Identify which cell holds the provided text, then report its [x, y] central coordinate. 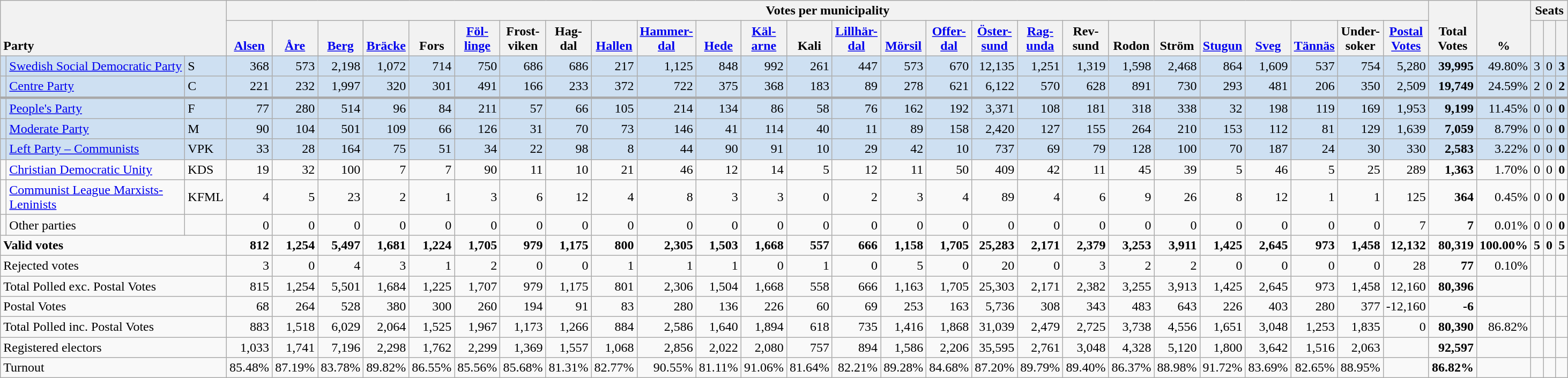
9,199 [1453, 108]
Frost- viken [523, 39]
198 [1268, 108]
364 [1453, 197]
49.80% [1503, 66]
1,997 [341, 87]
735 [856, 327]
293 [1222, 87]
87.19% [295, 368]
1,894 [763, 327]
2,761 [1040, 347]
81 [1314, 129]
1,068 [614, 347]
58 [809, 108]
350 [1361, 87]
39,995 [1453, 66]
98 [568, 149]
Rodon [1131, 39]
22 [523, 149]
104 [295, 129]
146 [666, 129]
491 [477, 87]
1,835 [1361, 327]
260 [477, 307]
Total Polled exc. Postal Votes [114, 286]
83.78% [341, 368]
114 [763, 129]
3.22% [1503, 149]
100.00% [1503, 245]
Sveg [1268, 39]
2,479 [1040, 327]
84 [432, 108]
Turnout [114, 368]
Moderate Party [95, 129]
1,707 [477, 286]
730 [1177, 87]
864 [1222, 66]
3,371 [995, 108]
Offer- dal [949, 39]
0.10% [1503, 265]
% [1503, 28]
1,125 [666, 66]
1,967 [477, 327]
192 [949, 108]
528 [341, 307]
2,856 [666, 347]
812 [250, 245]
3,255 [1131, 286]
481 [1268, 87]
181 [1086, 108]
109 [386, 129]
377 [1361, 307]
Other parties [95, 225]
3,738 [1131, 327]
136 [718, 307]
1,609 [1268, 66]
343 [1086, 307]
1,163 [904, 286]
33 [250, 149]
3,253 [1131, 245]
2,206 [949, 347]
557 [809, 245]
158 [949, 129]
2,382 [1086, 286]
1,953 [1406, 108]
2,468 [1177, 66]
253 [904, 307]
300 [432, 307]
1,033 [250, 347]
82.21% [856, 368]
128 [1131, 149]
81.31% [568, 368]
14 [763, 169]
1,762 [432, 347]
20 [995, 265]
1,369 [523, 347]
S [206, 66]
206 [1314, 87]
25,303 [995, 286]
89.79% [1040, 368]
1,800 [1222, 347]
Christian Democratic Unity [95, 169]
Rag- unda [1040, 39]
992 [763, 66]
129 [1361, 129]
125 [1406, 197]
5,120 [1177, 347]
83.69% [1268, 368]
1,266 [568, 327]
1,225 [432, 286]
1,504 [718, 286]
89.28% [904, 368]
23 [341, 197]
60 [809, 307]
Swedish Social Democratic Party [95, 66]
44 [666, 149]
85.68% [523, 368]
169 [1361, 108]
12,160 [1406, 286]
815 [250, 286]
119 [1314, 108]
375 [718, 87]
40 [809, 129]
0.01% [1503, 225]
320 [386, 87]
848 [718, 66]
73 [614, 129]
1,224 [432, 245]
1,072 [386, 66]
127 [1040, 129]
126 [477, 129]
68 [250, 307]
2,509 [1406, 87]
92,597 [1453, 347]
80,319 [1453, 245]
722 [666, 87]
1,598 [1131, 66]
108 [1040, 108]
Registered electors [114, 347]
75 [386, 149]
11.45% [1503, 108]
-6 [1453, 307]
891 [1131, 87]
Alsen [250, 39]
2,379 [1086, 245]
1,416 [904, 327]
1,586 [904, 347]
643 [1177, 307]
Hag- dal [568, 39]
7,196 [341, 347]
81.11% [718, 368]
2,299 [477, 347]
12,132 [1406, 245]
1,158 [904, 245]
6,029 [341, 327]
Rejected votes [114, 265]
2,305 [666, 245]
86.37% [1131, 368]
5,736 [995, 307]
89.40% [1086, 368]
884 [614, 327]
7,059 [1453, 129]
501 [341, 129]
1,503 [718, 245]
1,253 [1314, 327]
39 [1177, 169]
Under- soker [1361, 39]
211 [477, 108]
Fors [432, 39]
12,135 [995, 66]
187 [1268, 149]
Total Votes [1453, 28]
3,642 [1268, 347]
85.56% [477, 368]
166 [523, 87]
Öster- sund [995, 39]
90.55% [666, 368]
194 [523, 307]
232 [295, 87]
Communist League Marxists-Leninists [95, 197]
35,595 [995, 347]
1,651 [1222, 327]
C [206, 87]
514 [341, 108]
483 [1131, 307]
Ström [1177, 39]
183 [809, 87]
1,639 [1406, 129]
Valid votes [114, 245]
214 [666, 108]
558 [809, 286]
86.55% [432, 368]
1.70% [1503, 169]
5,280 [1406, 66]
801 [614, 286]
1,516 [1314, 347]
85.48% [250, 368]
31,039 [995, 327]
1,251 [1040, 66]
105 [614, 108]
153 [1222, 129]
754 [1361, 66]
86 [763, 108]
1,684 [386, 286]
29 [856, 149]
Hallen [614, 39]
1,640 [718, 327]
Käl- arne [763, 39]
30 [1361, 149]
409 [995, 169]
Party [114, 28]
82.77% [614, 368]
82.65% [1314, 368]
800 [614, 245]
330 [1406, 149]
57 [523, 108]
Left Party – Communists [95, 149]
2,420 [995, 129]
Berg [341, 39]
0.45% [1503, 197]
618 [809, 327]
112 [1268, 129]
Bräcke [386, 39]
F [206, 108]
2,080 [763, 347]
24 [1314, 149]
M [206, 129]
31 [523, 129]
Föl- linge [477, 39]
19 [250, 169]
Total Polled inc. Postal Votes [114, 327]
Rev- sund [1086, 39]
80,390 [1453, 327]
89.82% [386, 368]
2,583 [1453, 149]
162 [904, 108]
25,283 [995, 245]
26 [1177, 197]
1,868 [949, 327]
Tännäs [1314, 39]
210 [1177, 129]
45 [1131, 169]
80,396 [1453, 286]
3,913 [1177, 286]
91.06% [763, 368]
217 [614, 66]
2,063 [1361, 347]
5,501 [341, 286]
Kali [809, 39]
164 [341, 149]
670 [949, 66]
VPK [206, 149]
2,298 [386, 347]
KDS [206, 169]
24.59% [1503, 87]
261 [809, 66]
88.98% [1177, 368]
3,911 [1177, 245]
1,518 [295, 327]
2,198 [341, 66]
50 [949, 169]
750 [477, 66]
1,681 [386, 245]
163 [949, 307]
96 [386, 108]
570 [1040, 87]
621 [949, 87]
4,328 [1131, 347]
1,173 [523, 327]
221 [250, 87]
1,741 [295, 347]
380 [386, 307]
289 [1406, 169]
1,525 [432, 327]
79 [1086, 149]
Seats [1549, 11]
51 [432, 149]
338 [1177, 108]
Centre Party [95, 87]
894 [856, 347]
155 [1086, 129]
21 [614, 169]
2,725 [1086, 327]
4,556 [1177, 327]
87.20% [995, 368]
301 [432, 87]
2,586 [666, 327]
People's Party [95, 108]
1,363 [1453, 169]
447 [856, 66]
9 [1131, 197]
714 [432, 66]
34 [477, 149]
Mörsil [904, 39]
628 [1086, 87]
134 [718, 108]
537 [1314, 66]
25 [1361, 169]
81.64% [809, 368]
318 [1131, 108]
372 [614, 87]
41 [718, 129]
84.68% [949, 368]
Votes per municipality [828, 11]
233 [568, 87]
KFML [206, 197]
Hammer- dal [666, 39]
88.95% [1361, 368]
6,122 [995, 87]
883 [250, 327]
8.79% [1503, 129]
Stugun [1222, 39]
308 [1040, 307]
5,497 [341, 245]
2,064 [386, 327]
1,319 [1086, 66]
1,557 [568, 347]
403 [1268, 307]
757 [809, 347]
2,022 [718, 347]
91.72% [1222, 368]
19,749 [1453, 87]
2,306 [666, 286]
278 [904, 87]
76 [856, 108]
83 [614, 307]
-12,160 [1406, 307]
Lillhär- dal [856, 39]
Åre [295, 39]
737 [995, 149]
Hede [718, 39]
